Identify which cell holds the provided text, then report its (x, y) central coordinate. 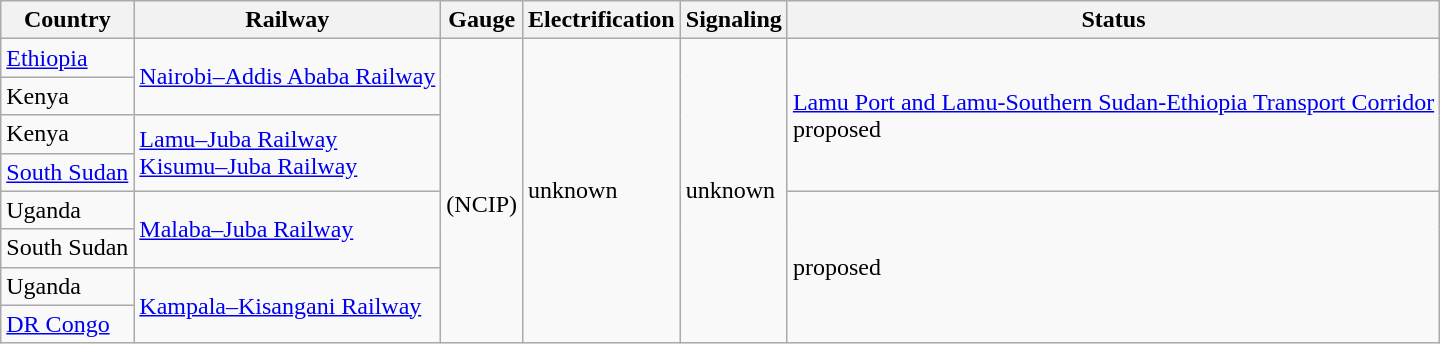
Kampala–Kisangani Railway (288, 305)
Railway (288, 20)
Lamu Port and Lamu-Southern Sudan-Ethiopia Transport Corridorproposed (1113, 115)
(NCIP) (482, 191)
Nairobi–Addis Ababa Railway (288, 77)
Lamu–Juba RailwayKisumu–Juba Railway (288, 153)
Ethiopia (68, 58)
Gauge (482, 20)
Status (1113, 20)
Signaling (734, 20)
proposed (1113, 267)
DR Congo (68, 324)
Electrification (602, 20)
Country (68, 20)
Malaba–Juba Railway (288, 229)
